From the cell containing the given text, extract its center point as [X, Y] coordinate. 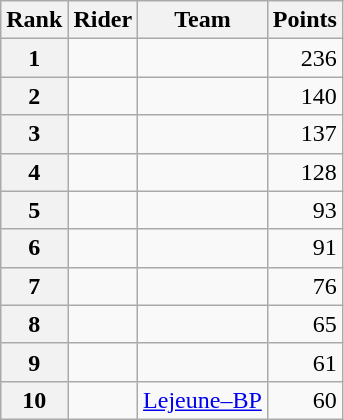
236 [304, 58]
128 [304, 172]
60 [304, 400]
Rank [34, 20]
6 [34, 248]
61 [304, 362]
9 [34, 362]
91 [304, 248]
5 [34, 210]
76 [304, 286]
Points [304, 20]
4 [34, 172]
Lejeune–BP [203, 400]
10 [34, 400]
93 [304, 210]
65 [304, 324]
2 [34, 96]
1 [34, 58]
137 [304, 134]
Rider [103, 20]
3 [34, 134]
140 [304, 96]
7 [34, 286]
8 [34, 324]
Team [203, 20]
